Scan for the cell matching the given text and deliver its [X, Y] coordinate at center. 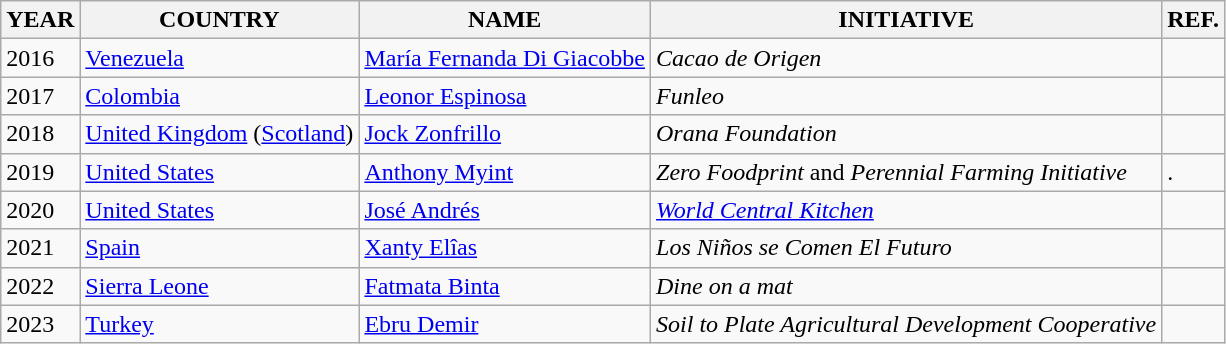
Spain [220, 248]
Dine on a mat [906, 286]
INITIATIVE [906, 20]
Orana Foundation [906, 134]
. [1194, 172]
Los Niños se Comen El Futuro [906, 248]
United Kingdom (Scotland) [220, 134]
Soil to Plate Agricultural Development Cooperative [906, 324]
2018 [40, 134]
YEAR [40, 20]
María Fernanda Di Giacobbe [505, 58]
World Central Kitchen [906, 210]
REF. [1194, 20]
Colombia [220, 96]
2016 [40, 58]
2019 [40, 172]
Ebru Demir [505, 324]
Jock Zonfrillo [505, 134]
COUNTRY [220, 20]
Funleo [906, 96]
Xanty Elîas [505, 248]
2021 [40, 248]
2022 [40, 286]
Turkey [220, 324]
Zero Foodprint and Perennial Farming Initiative [906, 172]
José Andrés [505, 210]
Anthony Myint [505, 172]
Cacao de Origen [906, 58]
2023 [40, 324]
Venezuela [220, 58]
2020 [40, 210]
NAME [505, 20]
Fatmata Binta [505, 286]
Leonor Espinosa [505, 96]
Sierra Leone [220, 286]
2017 [40, 96]
